For the text-containing cell, return its midpoint in [X, Y] coordinate format. 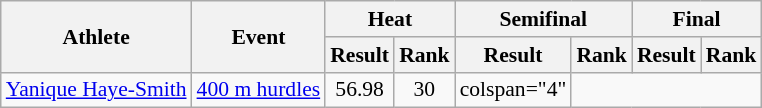
56.98 [360, 90]
400 m hurdles [259, 90]
colspan="4" [514, 90]
Yanique Haye-Smith [96, 90]
Event [259, 36]
30 [424, 90]
Semifinal [544, 19]
Final [696, 19]
Athlete [96, 36]
Heat [390, 19]
